From the cell containing the given text, extract its center point as [x, y] coordinate. 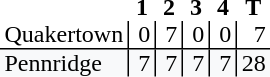
28 [253, 63]
Quakertown [64, 35]
Pennridge [64, 63]
